Output the [X, Y] coordinate of the center of the cell containing the given text.  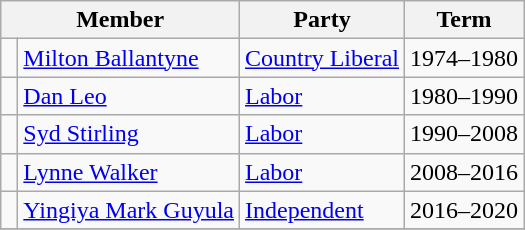
Syd Stirling [129, 134]
1974–1980 [464, 58]
2008–2016 [464, 172]
Yingiya Mark Guyula [129, 210]
Country Liberal [322, 58]
Independent [322, 210]
Member [120, 20]
Party [322, 20]
2016–2020 [464, 210]
Term [464, 20]
Dan Leo [129, 96]
1990–2008 [464, 134]
1980–1990 [464, 96]
Lynne Walker [129, 172]
Milton Ballantyne [129, 58]
